Output the [X, Y] coordinate of the center of the cell containing the given text.  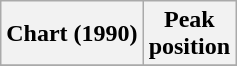
Chart (1990) [72, 34]
Peakposition [189, 34]
